Return the [x, y] coordinate for the center point of the cell that contains the specified text.  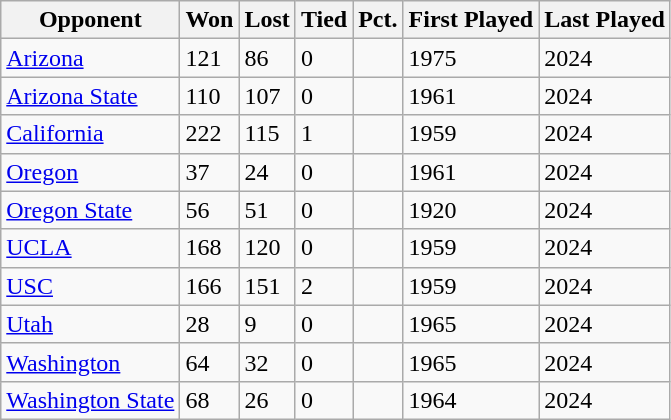
UCLA [90, 248]
Arizona [90, 58]
24 [267, 172]
86 [267, 58]
110 [210, 96]
1964 [471, 400]
2 [324, 286]
Won [210, 20]
Opponent [90, 20]
1920 [471, 210]
First Played [471, 20]
Tied [324, 20]
1 [324, 134]
California [90, 134]
9 [267, 324]
166 [210, 286]
Washington [90, 362]
28 [210, 324]
56 [210, 210]
222 [210, 134]
120 [267, 248]
Arizona State [90, 96]
37 [210, 172]
107 [267, 96]
Pct. [378, 20]
USC [90, 286]
Oregon [90, 172]
151 [267, 286]
64 [210, 362]
115 [267, 134]
Last Played [605, 20]
26 [267, 400]
51 [267, 210]
Washington State [90, 400]
121 [210, 58]
1975 [471, 58]
32 [267, 362]
168 [210, 248]
Oregon State [90, 210]
68 [210, 400]
Lost [267, 20]
Utah [90, 324]
